For the text-containing cell, return its midpoint in [x, y] coordinate format. 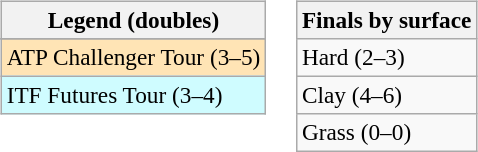
Grass (0–0) [387, 133]
Hard (2–3) [387, 57]
ATP Challenger Tour (3–5) [133, 57]
Legend (doubles) [133, 20]
Clay (4–6) [387, 95]
ITF Futures Tour (3–4) [133, 95]
Finals by surface [387, 20]
